Locate the cell with the specified text and output its [X, Y] center coordinate. 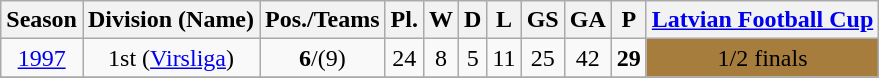
5 [473, 58]
Pos./Teams [323, 20]
GA [588, 20]
1st (Virsliga) [170, 58]
P [628, 20]
8 [440, 58]
6/(9) [323, 58]
Latvian Football Cup [762, 20]
11 [504, 58]
29 [628, 58]
42 [588, 58]
Pl. [404, 20]
1997 [42, 58]
Division (Name) [170, 20]
D [473, 20]
24 [404, 58]
W [440, 20]
1/2 finals [762, 58]
L [504, 20]
25 [542, 58]
Season [42, 20]
GS [542, 20]
